Return [X, Y] of the center of cell containing provided text 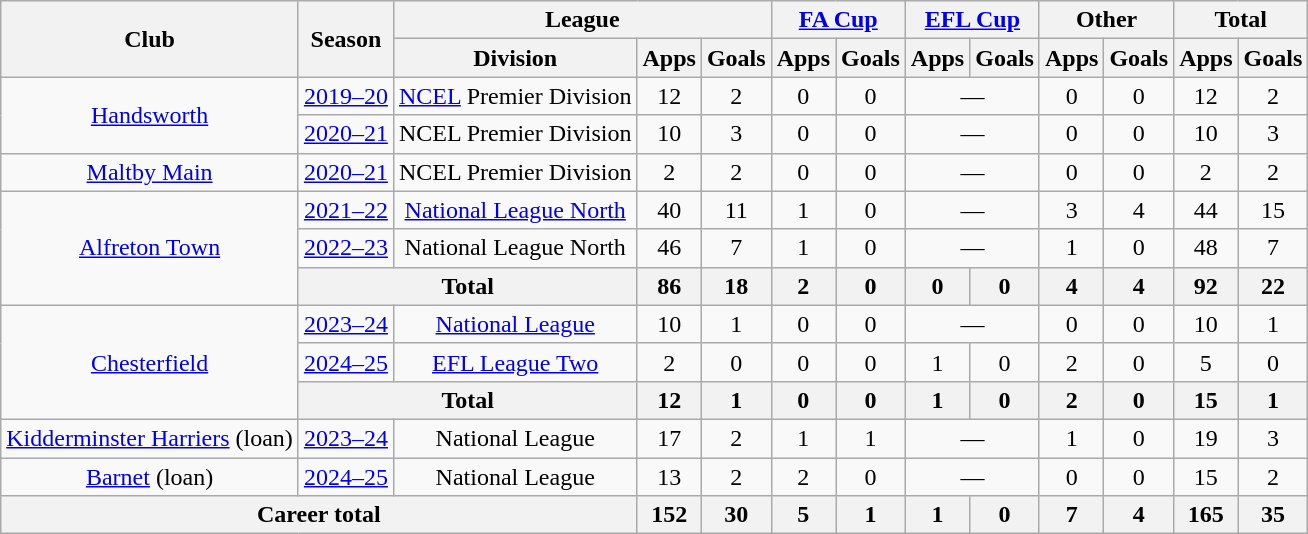
Season [346, 39]
Chesterfield [150, 362]
EFL Cup [972, 20]
17 [669, 438]
13 [669, 477]
Career total [319, 515]
92 [1206, 286]
2021–22 [346, 210]
18 [736, 286]
19 [1206, 438]
Handsworth [150, 115]
Alfreton Town [150, 248]
30 [736, 515]
44 [1206, 210]
EFL League Two [514, 362]
152 [669, 515]
Kidderminster Harriers (loan) [150, 438]
165 [1206, 515]
40 [669, 210]
86 [669, 286]
35 [1273, 515]
Other [1106, 20]
11 [736, 210]
Maltby Main [150, 172]
FA Cup [838, 20]
48 [1206, 248]
2019–20 [346, 96]
Barnet (loan) [150, 477]
Club [150, 39]
League [582, 20]
2022–23 [346, 248]
22 [1273, 286]
46 [669, 248]
Division [514, 58]
